Locate the cell with the specified text and output its (x, y) center coordinate. 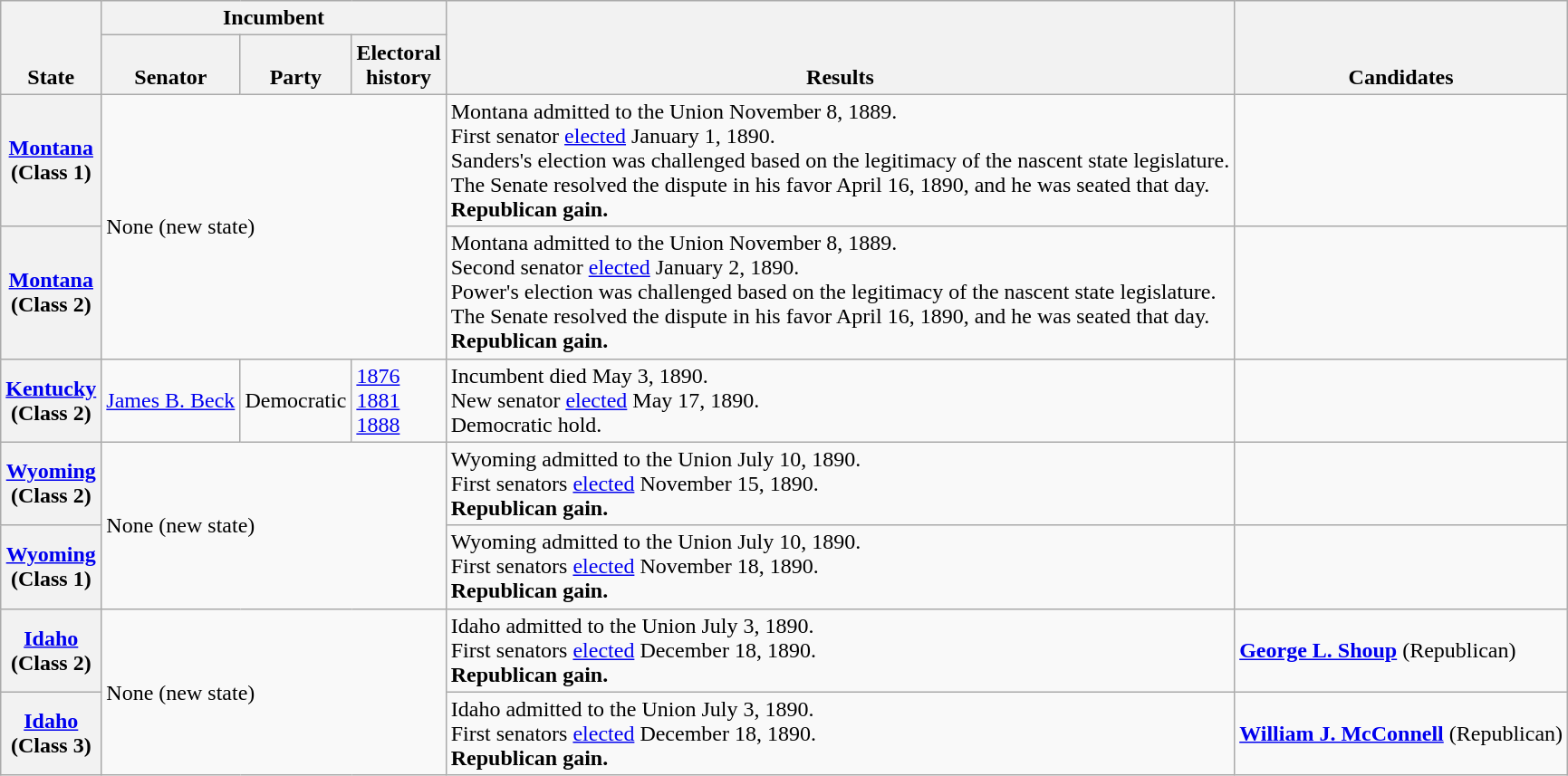
Results (840, 47)
Party (295, 65)
Electoralhistory (399, 65)
Democratic (295, 400)
Candidates (1401, 47)
Wyoming admitted to the Union July 10, 1890.First senators elected November 15, 1890.Republican gain. (840, 484)
William J. McConnell (Republican) (1401, 733)
State (51, 47)
Idaho(Class 2) (51, 650)
James B. Beck (170, 400)
Incumbent (274, 18)
Kentucky(Class 2) (51, 400)
187618811888 (399, 400)
Wyoming(Class 2) (51, 484)
Montana(Class 2) (51, 292)
Wyoming admitted to the Union July 10, 1890.First senators elected November 18, 1890.Republican gain. (840, 567)
Senator (170, 65)
Incumbent died May 3, 1890.New senator elected May 17, 1890.Democratic hold. (840, 400)
George L. Shoup (Republican) (1401, 650)
Wyoming(Class 1) (51, 567)
Idaho(Class 3) (51, 733)
Montana(Class 1) (51, 160)
